Extract the [X, Y] coordinate from the center of the cell holding the provided text.  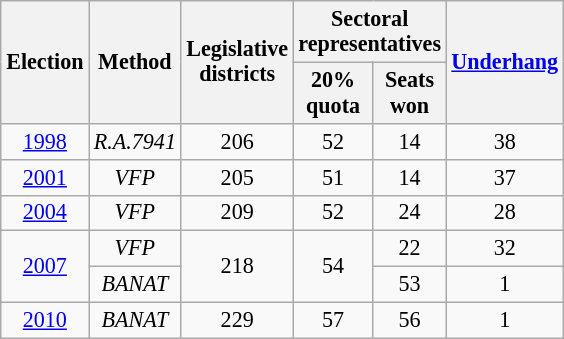
Underhang [504, 62]
32 [504, 249]
2004 [45, 213]
2001 [45, 177]
2010 [45, 320]
56 [410, 320]
53 [410, 285]
Sectoral representatives [370, 32]
Election [45, 62]
57 [333, 320]
54 [333, 267]
218 [237, 267]
24 [410, 213]
28 [504, 213]
37 [504, 177]
1998 [45, 141]
22 [410, 249]
205 [237, 177]
Method [135, 62]
Legislative districts [237, 62]
2007 [45, 267]
209 [237, 213]
206 [237, 141]
38 [504, 141]
20% quota [333, 92]
51 [333, 177]
R.A.7941 [135, 141]
229 [237, 320]
Seats won [410, 92]
